Provide the (x, y) coordinate of the cell's center where the given text is located.  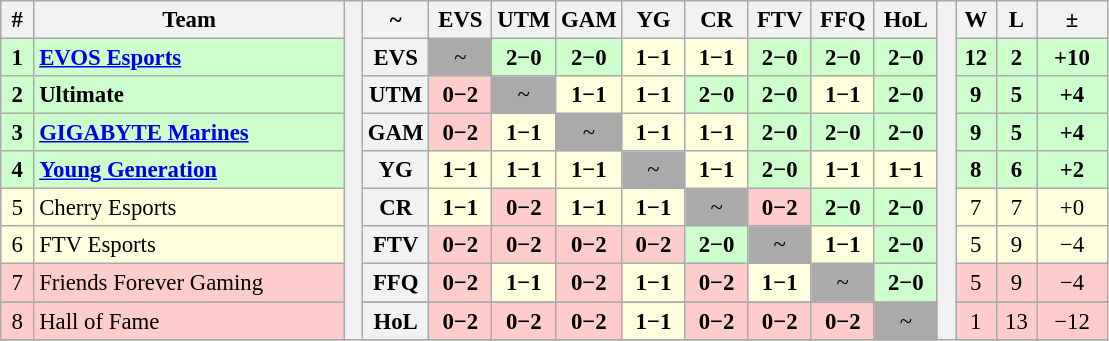
Friends Forever Gaming (190, 283)
Cherry Esports (190, 208)
L (1016, 20)
Team (190, 20)
Ultimate (190, 95)
+0 (1072, 208)
4 (18, 170)
+10 (1072, 58)
Hall of Fame (190, 321)
FTV Esports (190, 245)
3 (18, 133)
GIGABYTE Marines (190, 133)
W (976, 20)
# (18, 20)
+2 (1072, 170)
Young Generation (190, 170)
± (1072, 20)
EVOS Esports (190, 58)
13 (1016, 321)
12 (976, 58)
−12 (1072, 321)
